Pinpoint the cell where the given text exists, returning its (X, Y) midpoint coordinate. 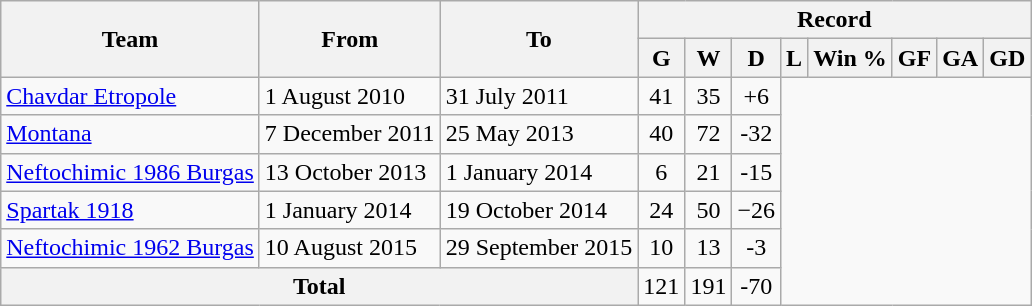
Total (320, 286)
25 May 2013 (539, 134)
-3 (756, 248)
13 (708, 248)
+6 (756, 96)
19 October 2014 (539, 210)
Record (834, 20)
10 August 2015 (350, 248)
Chavdar Etropole (130, 96)
24 (662, 210)
21 (708, 172)
1 August 2010 (350, 96)
31 July 2011 (539, 96)
-32 (756, 134)
To (539, 39)
35 (708, 96)
Win % (850, 58)
10 (662, 248)
191 (708, 286)
121 (662, 286)
GD (1008, 58)
13 October 2013 (350, 172)
GA (960, 58)
Neftochimic 1986 Burgas (130, 172)
D (756, 58)
29 September 2015 (539, 248)
Team (130, 39)
41 (662, 96)
50 (708, 210)
Spartak 1918 (130, 210)
GF (914, 58)
−26 (756, 210)
-70 (756, 286)
Montana (130, 134)
L (794, 58)
40 (662, 134)
-15 (756, 172)
7 December 2011 (350, 134)
Neftochimic 1962 Burgas (130, 248)
G (662, 58)
W (708, 58)
72 (708, 134)
6 (662, 172)
From (350, 39)
